Provide the (X, Y) coordinate of the cell's center where the given text is located.  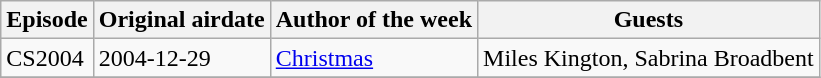
Guests (649, 20)
Episode (47, 20)
Original airdate (182, 20)
2004-12-29 (182, 58)
Miles Kington, Sabrina Broadbent (649, 58)
Christmas (374, 58)
CS2004 (47, 58)
Author of the week (374, 20)
